Identify which cell holds the provided text, then report its [x, y] central coordinate. 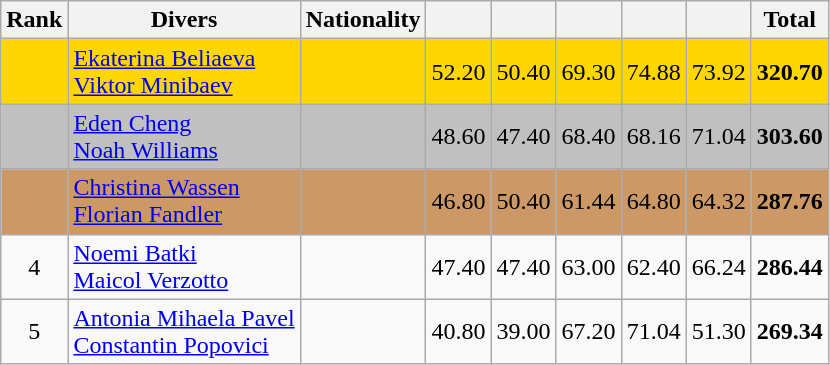
Divers [184, 20]
Antonia Mihaela PavelConstantin Popovici [184, 332]
74.88 [654, 72]
68.40 [588, 136]
320.70 [790, 72]
Eden ChengNoah Williams [184, 136]
39.00 [524, 332]
67.20 [588, 332]
303.60 [790, 136]
48.60 [458, 136]
287.76 [790, 202]
Nationality [363, 20]
Total [790, 20]
Christina WassenFlorian Fandler [184, 202]
269.34 [790, 332]
69.30 [588, 72]
Noemi BatkiMaicol Verzotto [184, 266]
5 [34, 332]
Rank [34, 20]
64.32 [718, 202]
64.80 [654, 202]
Ekaterina BeliaevaViktor Minibaev [184, 72]
62.40 [654, 266]
40.80 [458, 332]
286.44 [790, 266]
73.92 [718, 72]
68.16 [654, 136]
52.20 [458, 72]
61.44 [588, 202]
51.30 [718, 332]
63.00 [588, 266]
46.80 [458, 202]
4 [34, 266]
66.24 [718, 266]
